Return the (X, Y) coordinate for the center point of the cell that contains the specified text.  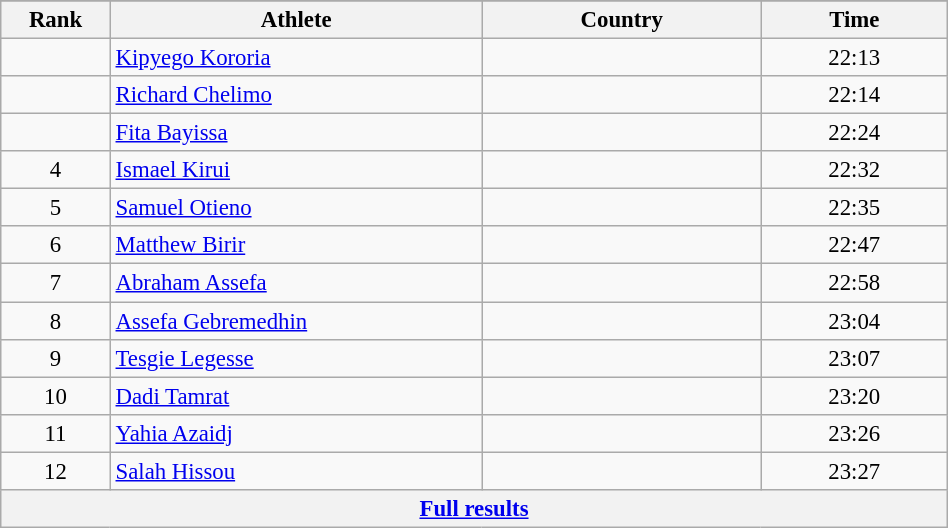
22:47 (854, 245)
23:26 (854, 433)
10 (56, 396)
Dadi Tamrat (296, 396)
7 (56, 283)
8 (56, 321)
Abraham Assefa (296, 283)
23:07 (854, 358)
22:24 (854, 133)
6 (56, 245)
Matthew Birir (296, 245)
23:20 (854, 396)
Time (854, 20)
Country (622, 20)
Tesgie Legesse (296, 358)
4 (56, 170)
23:27 (854, 471)
Full results (474, 509)
Ismael Kirui (296, 170)
Samuel Otieno (296, 208)
22:35 (854, 208)
Richard Chelimo (296, 95)
Rank (56, 20)
Athlete (296, 20)
9 (56, 358)
22:58 (854, 283)
12 (56, 471)
22:14 (854, 95)
5 (56, 208)
22:13 (854, 58)
Kipyego Kororia (296, 58)
Salah Hissou (296, 471)
11 (56, 433)
Fita Bayissa (296, 133)
22:32 (854, 170)
Assefa Gebremedhin (296, 321)
23:04 (854, 321)
Yahia Azaidj (296, 433)
